Find where the given text appears and provide that cell's center as (X, Y) coordinate. 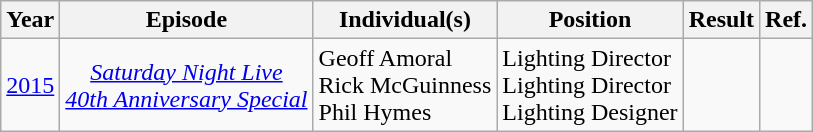
Ref. (786, 20)
Result (721, 20)
Individual(s) (405, 20)
2015 (30, 85)
Geoff Amoral Rick McGuinness Phil Hymes (405, 85)
Episode (186, 20)
Lighting Director Lighting Director Lighting Designer (590, 85)
Year (30, 20)
Saturday Night Live 40th Anniversary Special (186, 85)
Position (590, 20)
